Pinpoint the cell where the given text exists, returning its [X, Y] midpoint coordinate. 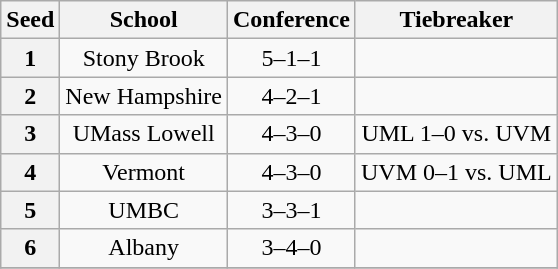
Tiebreaker [456, 20]
New Hampshire [144, 96]
5 [30, 210]
UVM 0–1 vs. UML [456, 172]
3 [30, 134]
Albany [144, 248]
UML 1–0 vs. UVM [456, 134]
6 [30, 248]
Stony Brook [144, 58]
4 [30, 172]
4–2–1 [292, 96]
UMBC [144, 210]
School [144, 20]
Seed [30, 20]
1 [30, 58]
3–3–1 [292, 210]
5–1–1 [292, 58]
Vermont [144, 172]
3–4–0 [292, 248]
UMass Lowell [144, 134]
Conference [292, 20]
2 [30, 96]
